Determine the [x, y] coordinate at the center of the cell enclosing the given text.  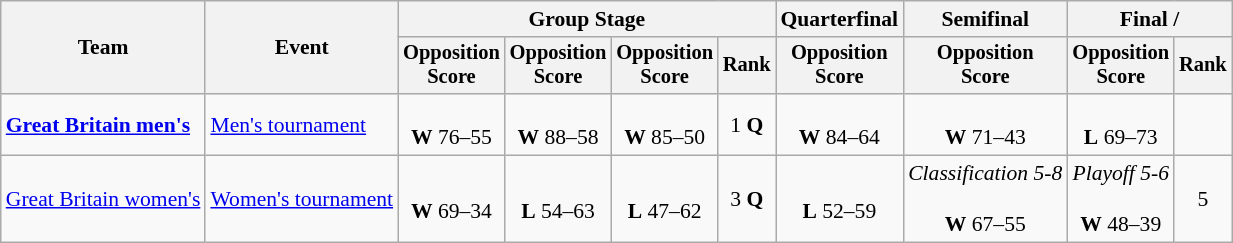
Semifinal [985, 19]
Classification 5-8W 67–55 [985, 200]
L 52–59 [840, 200]
Women's tournament [302, 200]
W 76–55 [452, 124]
L 54–63 [558, 200]
Final / [1149, 19]
W 85–50 [664, 124]
L 69–73 [1120, 124]
L 47–62 [664, 200]
W 69–34 [452, 200]
Event [302, 48]
Quarterfinal [840, 19]
W 88–58 [558, 124]
W 84–64 [840, 124]
Team [104, 48]
5 [1203, 200]
3 Q [747, 200]
Playoff 5-6W 48–39 [1120, 200]
1 Q [747, 124]
Men's tournament [302, 124]
W 71–43 [985, 124]
Great Britain men's [104, 124]
Group Stage [586, 19]
Great Britain women's [104, 200]
